Output the [x, y] coordinate of the center of the cell containing the given text.  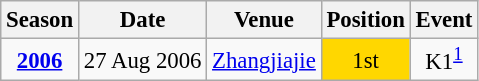
Date [142, 20]
Zhangjiajie [264, 60]
1st [366, 60]
Event [444, 20]
Position [366, 20]
Venue [264, 20]
Season [40, 20]
27 Aug 2006 [142, 60]
2006 [40, 60]
K11 [444, 60]
